Return the (X, Y) coordinate for the center point of the cell that contains the specified text.  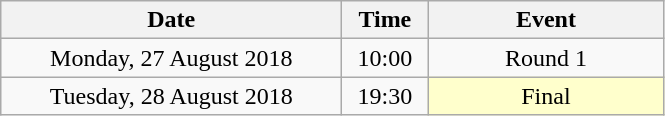
Monday, 27 August 2018 (172, 58)
10:00 (385, 58)
Final (546, 96)
Time (385, 20)
Tuesday, 28 August 2018 (172, 96)
Event (546, 20)
19:30 (385, 96)
Round 1 (546, 58)
Date (172, 20)
